Extract the (X, Y) coordinate from the center of the cell holding the provided text.  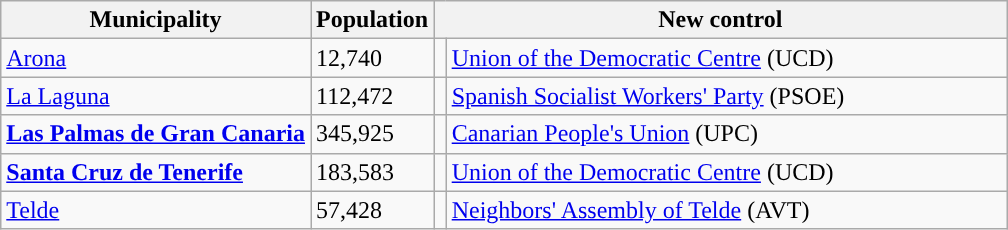
Santa Cruz de Tenerife (156, 172)
12,740 (372, 58)
345,925 (372, 134)
Arona (156, 58)
57,428 (372, 210)
112,472 (372, 96)
Neighbors' Assembly of Telde (AVT) (726, 210)
Spanish Socialist Workers' Party (PSOE) (726, 96)
Telde (156, 210)
Las Palmas de Gran Canaria (156, 134)
La Laguna (156, 96)
New control (721, 20)
183,583 (372, 172)
Population (372, 20)
Canarian People's Union (UPC) (726, 134)
Municipality (156, 20)
